Search for the cell housing the specified text and yield its (X, Y) center coordinate. 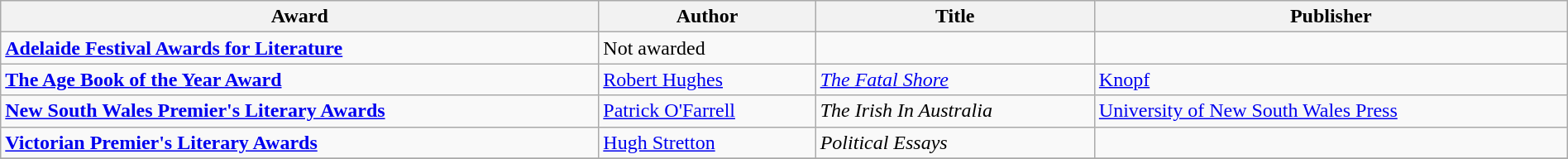
Adelaide Festival Awards for Literature (299, 48)
University of New South Wales Press (1331, 111)
Robert Hughes (707, 79)
Author (707, 17)
The Age Book of the Year Award (299, 79)
Not awarded (707, 48)
The Fatal Shore (954, 79)
The Irish In Australia (954, 111)
Award (299, 17)
Victorian Premier's Literary Awards (299, 142)
Hugh Stretton (707, 142)
Publisher (1331, 17)
Title (954, 17)
New South Wales Premier's Literary Awards (299, 111)
Political Essays (954, 142)
Patrick O'Farrell (707, 111)
Knopf (1331, 79)
